Capture the cell that displays the provided text and extract its (x, y) central coordinate. 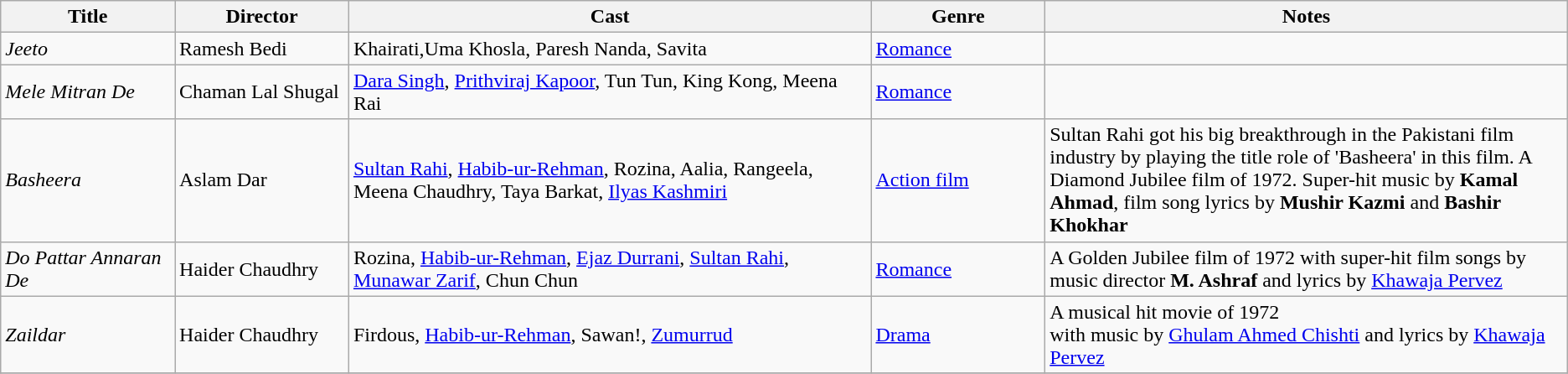
Rozina, Habib-ur-Rehman, Ejaz Durrani, Sultan Rahi, Munawar Zarif, Chun Chun (610, 268)
Do Pattar Annaran De (88, 268)
Mele Mitran De (88, 92)
Drama (958, 335)
A musical hit movie of 1972with music by Ghulam Ahmed Chishti and lyrics by Khawaja Pervez (1307, 335)
Jeeto (88, 49)
Notes (1307, 17)
Genre (958, 17)
Title (88, 17)
Sultan Rahi, Habib-ur-Rehman, Rozina, Aalia, Rangeela, Meena Chaudhry, Taya Barkat, Ilyas Kashmiri (610, 180)
Basheera (88, 180)
Zaildar (88, 335)
Dara Singh, Prithviraj Kapoor, Tun Tun, King Kong, Meena Rai (610, 92)
A Golden Jubilee film of 1972 with super-hit film songs by music director M. Ashraf and lyrics by Khawaja Pervez (1307, 268)
Cast (610, 17)
Chaman Lal Shugal (262, 92)
Action film (958, 180)
Director (262, 17)
Ramesh Bedi (262, 49)
Aslam Dar (262, 180)
Firdous, Habib-ur-Rehman, Sawan!, Zumurrud (610, 335)
Khairati,Uma Khosla, Paresh Nanda, Savita (610, 49)
